Search for the cell housing the specified text and yield its (x, y) center coordinate. 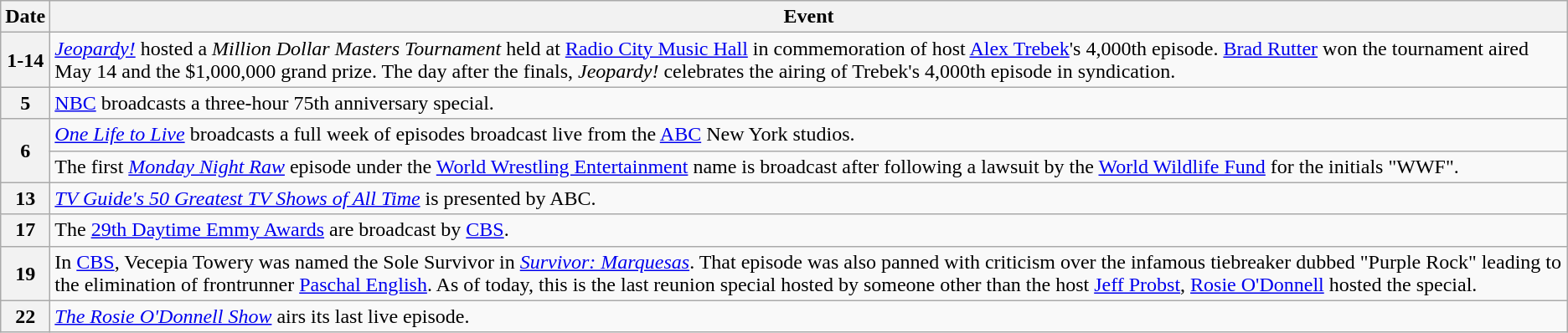
NBC broadcasts a three-hour 75th anniversary special. (809, 103)
6 (25, 151)
13 (25, 198)
TV Guide's 50 Greatest TV Shows of All Time is presented by ABC. (809, 198)
Date (25, 17)
One Life to Live broadcasts a full week of episodes broadcast live from the ABC New York studios. (809, 135)
22 (25, 316)
Event (809, 17)
The Rosie O'Donnell Show airs its last live episode. (809, 316)
5 (25, 103)
1-14 (25, 60)
19 (25, 273)
17 (25, 230)
The 29th Daytime Emmy Awards are broadcast by CBS. (809, 230)
